Detect which cell encompasses the target text, then output its [x, y] center coordinate. 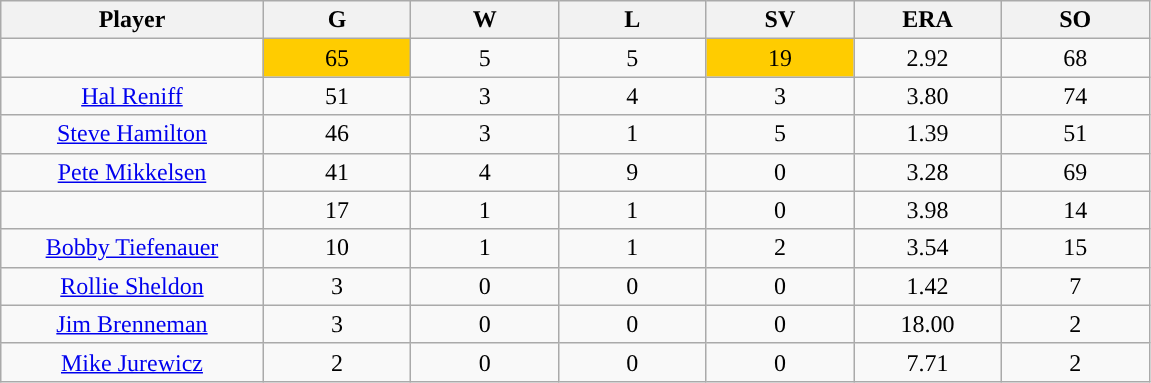
7 [1075, 286]
2.92 [928, 58]
46 [337, 134]
Rollie Sheldon [132, 286]
18.00 [928, 324]
3.28 [928, 172]
L [632, 20]
14 [1075, 210]
3.98 [928, 210]
9 [632, 172]
SV [780, 20]
Hal Reniff [132, 96]
Player [132, 20]
10 [337, 248]
ERA [928, 20]
G [337, 20]
68 [1075, 58]
7.71 [928, 362]
19 [780, 58]
Pete Mikkelsen [132, 172]
Steve Hamilton [132, 134]
1.42 [928, 286]
Jim Brenneman [132, 324]
74 [1075, 96]
17 [337, 210]
W [485, 20]
Mike Jurewicz [132, 362]
Bobby Tiefenauer [132, 248]
1.39 [928, 134]
69 [1075, 172]
SO [1075, 20]
41 [337, 172]
3.80 [928, 96]
3.54 [928, 248]
65 [337, 58]
15 [1075, 248]
